Search for the cell housing the specified text and yield its [x, y] center coordinate. 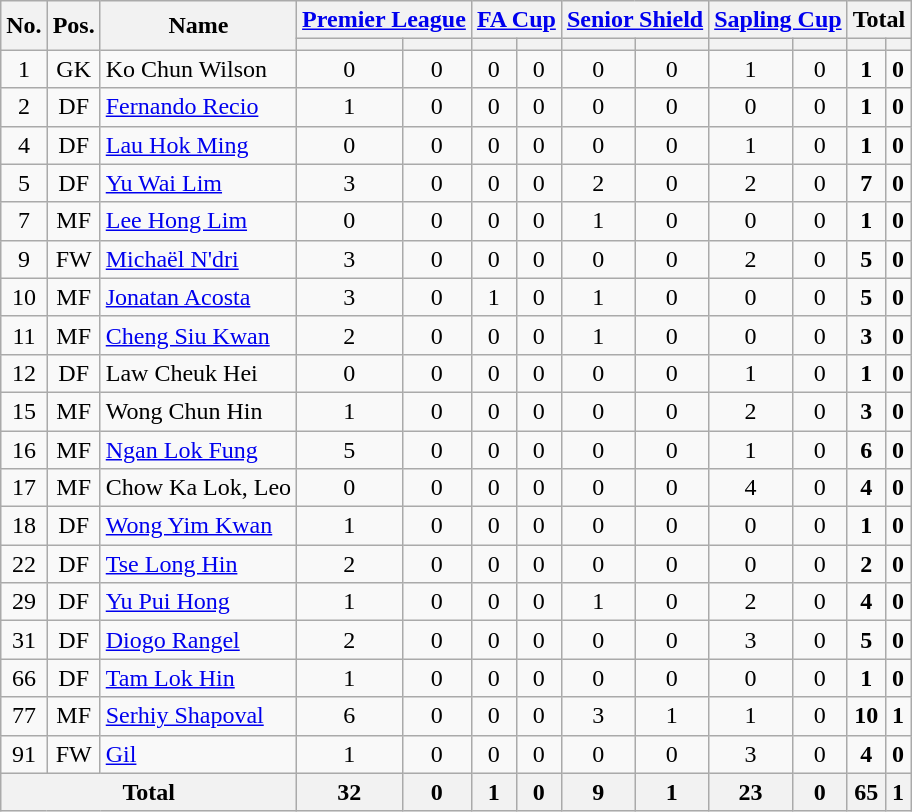
Diogo Rangel [198, 640]
Yu Wai Lim [198, 183]
17 [24, 488]
12 [24, 373]
Lau Hok Ming [198, 145]
Michaël N'dri [198, 259]
Name [198, 26]
66 [24, 678]
65 [866, 792]
Jonatan Acosta [198, 297]
Wong Chun Hin [198, 411]
Tam Lok Hin [198, 678]
Pos. [74, 26]
Sapling Cup [778, 20]
Chow Ka Lok, Leo [198, 488]
91 [24, 754]
GK [74, 69]
Cheng Siu Kwan [198, 335]
18 [24, 526]
Tse Long Hin [198, 564]
No. [24, 26]
Lee Hong Lim [198, 221]
Gil [198, 754]
11 [24, 335]
Wong Yim Kwan [198, 526]
Ko Chun Wilson [198, 69]
77 [24, 716]
FA Cup [516, 20]
Senior Shield [634, 20]
Yu Pui Hong [198, 602]
23 [751, 792]
29 [24, 602]
31 [24, 640]
16 [24, 449]
22 [24, 564]
Premier League [384, 20]
32 [350, 792]
Fernando Recio [198, 107]
Serhiy Shapoval [198, 716]
Law Cheuk Hei [198, 373]
Ngan Lok Fung [198, 449]
15 [24, 411]
